Return [X, Y] of the center of cell containing provided text 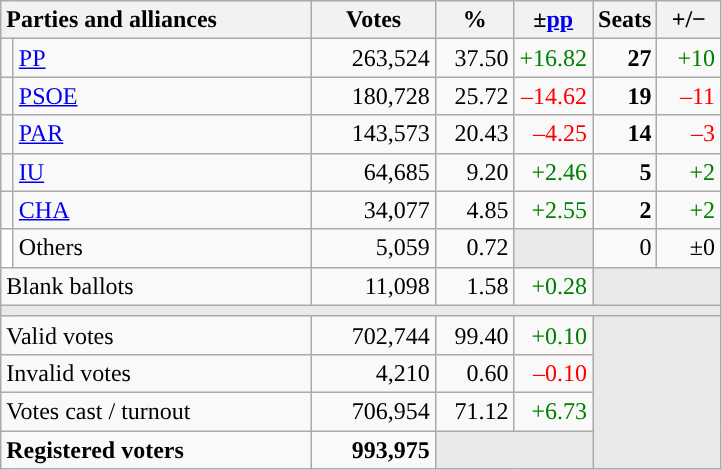
5,059 [374, 248]
PP [162, 58]
Invalid votes [156, 373]
993,975 [374, 449]
+0.28 [554, 286]
263,524 [374, 58]
CHA [162, 210]
706,954 [374, 411]
20.43 [474, 134]
Seats [625, 20]
+16.82 [554, 58]
PAR [162, 134]
37.50 [474, 58]
9.20 [474, 172]
+6.73 [554, 411]
+2.46 [554, 172]
4,210 [374, 373]
4.85 [474, 210]
5 [625, 172]
–11 [689, 96]
0 [625, 248]
2 [625, 210]
1.58 [474, 286]
Others [162, 248]
180,728 [374, 96]
Votes cast / turnout [156, 411]
11,098 [374, 286]
19 [625, 96]
PSOE [162, 96]
Valid votes [156, 335]
% [474, 20]
99.40 [474, 335]
27 [625, 58]
±0 [689, 248]
Blank ballots [156, 286]
–4.25 [554, 134]
+0.10 [554, 335]
–0.10 [554, 373]
IU [162, 172]
Parties and alliances [156, 20]
–14.62 [554, 96]
+/− [689, 20]
702,744 [374, 335]
+10 [689, 58]
25.72 [474, 96]
14 [625, 134]
±pp [554, 20]
64,685 [374, 172]
0.72 [474, 248]
34,077 [374, 210]
Registered voters [156, 449]
0.60 [474, 373]
Votes [374, 20]
+2.55 [554, 210]
143,573 [374, 134]
–3 [689, 134]
71.12 [474, 411]
